Pinpoint the cell where the given text exists, returning its [X, Y] midpoint coordinate. 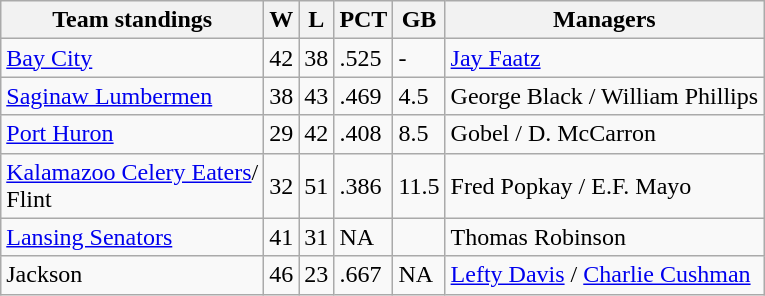
Lefty Davis / Charlie Cushman [604, 275]
11.5 [419, 186]
Fred Popkay / E.F. Mayo [604, 186]
41 [282, 237]
Team standings [132, 20]
- [419, 58]
.667 [364, 275]
Kalamazoo Celery Eaters/ Flint [132, 186]
.386 [364, 186]
Port Huron [132, 134]
Thomas Robinson [604, 237]
32 [282, 186]
Jackson [132, 275]
23 [316, 275]
51 [316, 186]
Gobel / D. McCarron [604, 134]
GB [419, 20]
46 [282, 275]
Lansing Senators [132, 237]
.469 [364, 96]
L [316, 20]
4.5 [419, 96]
Managers [604, 20]
Saginaw Lumbermen [132, 96]
43 [316, 96]
W [282, 20]
.408 [364, 134]
8.5 [419, 134]
Jay Faatz [604, 58]
.525 [364, 58]
31 [316, 237]
George Black / William Phillips [604, 96]
Bay City [132, 58]
PCT [364, 20]
29 [282, 134]
